For the text-containing cell, return its midpoint in (x, y) coordinate format. 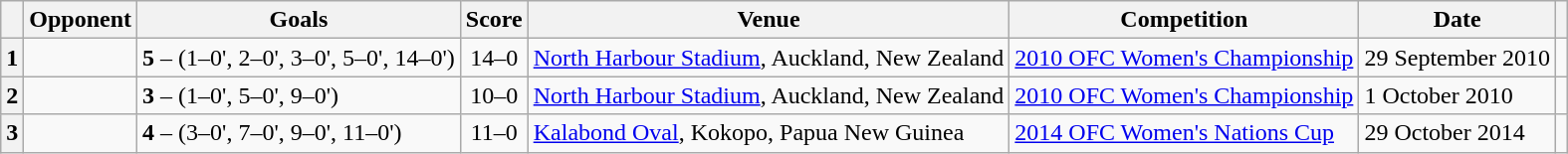
4 – (3–0', 7–0', 9–0', 11–0') (299, 133)
2014 OFC Women's Nations Cup (1185, 133)
Score (494, 20)
29 October 2014 (1457, 133)
29 September 2010 (1457, 58)
3 (12, 133)
14–0 (494, 58)
1 October 2010 (1457, 95)
Goals (299, 20)
Venue (769, 20)
Date (1457, 20)
3 – (1–0', 5–0', 9–0') (299, 95)
Kalabond Oval, Kokopo, Papua New Guinea (769, 133)
5 – (1–0', 2–0', 3–0', 5–0', 14–0') (299, 58)
1 (12, 58)
10–0 (494, 95)
Opponent (81, 20)
2 (12, 95)
Competition (1185, 20)
11–0 (494, 133)
